From the cell containing the given text, extract its center point as [X, Y] coordinate. 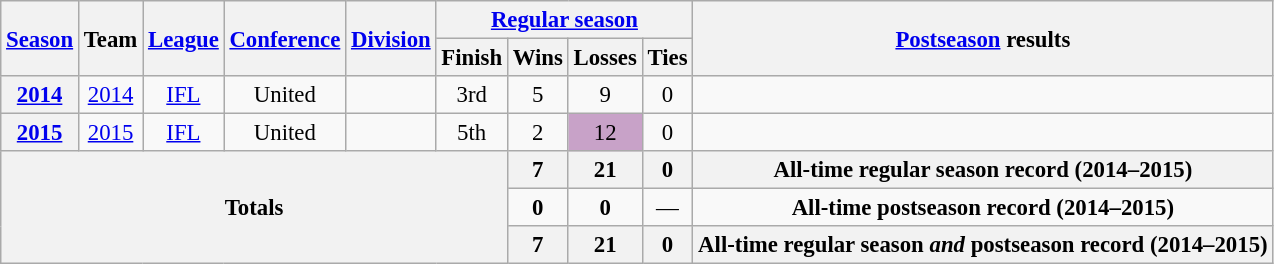
— [668, 208]
12 [605, 133]
Ties [668, 58]
League [184, 38]
5th [472, 133]
Team [110, 38]
3rd [472, 95]
Conference [285, 38]
Wins [538, 58]
Finish [472, 58]
5 [538, 95]
Season [40, 38]
Division [391, 38]
Losses [605, 58]
2 [538, 133]
All-time regular season and postseason record (2014–2015) [983, 245]
Regular season [564, 20]
All-time regular season record (2014–2015) [983, 170]
All-time postseason record (2014–2015) [983, 208]
Totals [254, 208]
Postseason results [983, 38]
9 [605, 95]
